Scan for the cell matching the given text and deliver its (x, y) coordinate at center. 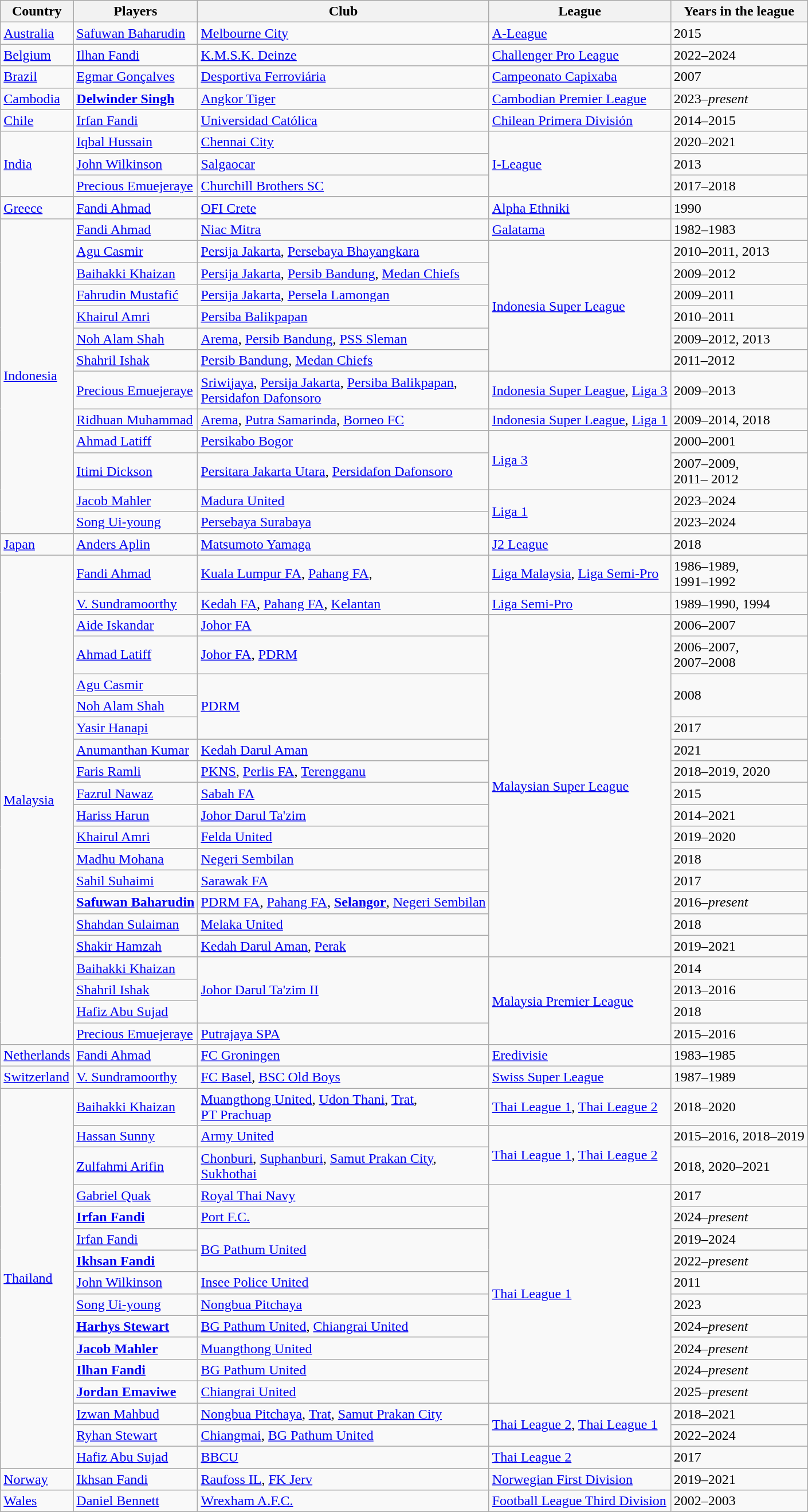
League (580, 11)
1982–1983 (739, 229)
Chiangrai United (343, 1392)
Raufoss IL, FK Jerv (343, 1479)
2009–2012, 2013 (739, 339)
2009–2014, 2018 (739, 420)
Wrexham A.F.C. (343, 1501)
Brazil (37, 77)
Shahdan Sulaiman (135, 924)
Kedah Darul Aman, Perak (343, 946)
2017–2018 (739, 186)
Yasir Hanapi (135, 728)
Years in the league (739, 11)
Negeri Sembilan (343, 859)
2018–2020 (739, 1107)
Thailand (37, 1279)
Sriwijaya, Persija Jakarta, Persiba Balikpapan,Persidafon Dafonsoro (343, 390)
Kedah FA, Pahang FA, Kelantan (343, 603)
Persiba Balikpapan (343, 317)
Johor Darul Ta'zim II (343, 990)
2010–2011, 2013 (739, 251)
2019–2020 (739, 837)
J2 League (580, 544)
Izwan Mahbud (135, 1413)
2010–2011 (739, 317)
Kuala Lumpur FA, Pahang FA, (343, 573)
Liga Semi-Pro (580, 603)
Club (343, 11)
FC Basel, BSC Old Boys (343, 1077)
Hariss Harun (135, 815)
BBCU (343, 1458)
Chilean Primera División (580, 120)
Malaysian Super League (580, 786)
2015–2016, 2018–2019 (739, 1136)
Greece (37, 208)
Thai League 2, Thai League 1 (580, 1424)
Thai League 1 (580, 1294)
1989–1990, 1994 (739, 603)
Ridhuan Muhammad (135, 420)
Indonesia Super League (580, 306)
Melbourne City (343, 33)
Faris Ramli (135, 772)
Persija Jakarta, Persebaya Bhayangkara (343, 251)
Port F.C. (343, 1217)
2022–present (739, 1261)
Chiangmai, BG Pathum United (343, 1436)
Sabah FA (343, 794)
Niac Mitra (343, 229)
Ryhan Stewart (135, 1436)
Aide Iskandar (135, 625)
2013–2016 (739, 990)
Chennai City (343, 142)
2009–2012 (739, 274)
Egmar Gonçalves (135, 77)
Kedah Darul Aman (343, 750)
Madhu Mohana (135, 859)
Insee Police United (343, 1283)
Chonburi, Suphanburi, Samut Prakan City,Sukhothai (343, 1166)
Salgaocar (343, 164)
2008 (739, 695)
2007 (739, 77)
Norwegian First Division (580, 1479)
2006–2007 (739, 625)
India (37, 164)
Felda United (343, 837)
2014–2015 (739, 120)
Johor FA (343, 625)
Cambodian Premier League (580, 99)
2014–2021 (739, 815)
Persija Jakarta, Persela Lamongan (343, 295)
Indonesia (37, 376)
Indonesia Super League, Liga 1 (580, 420)
Army United (343, 1136)
FC Groningen (343, 1056)
Anumanthan Kumar (135, 750)
Persitara Jakarta Utara, Persidafon Dafonsoro (343, 471)
Chile (37, 120)
Universidad Católica (343, 120)
PDRM (343, 706)
Country (37, 11)
Persikabo Bogor (343, 442)
2018, 2020–2021 (739, 1166)
Daniel Bennett (135, 1501)
Johor FA, PDRM (343, 655)
1983–1985 (739, 1056)
I-League (580, 164)
Desportiva Ferroviária (343, 77)
2002–2003 (739, 1501)
Zulfahmi Arifin (135, 1166)
Putrajaya SPA (343, 1034)
2013 (739, 164)
Jordan Emaviwe (135, 1392)
Campeonato Capixaba (580, 77)
Cambodia (37, 99)
Shakir Hamzah (135, 946)
Switzerland (37, 1077)
Malaysia Premier League (580, 1001)
PKNS, Perlis FA, Terengganu (343, 772)
Players (135, 11)
Sarawak FA (343, 881)
1987–1989 (739, 1077)
Johor Darul Ta'zim (343, 815)
Wales (37, 1501)
Persib Bandung, Medan Chiefs (343, 361)
2015–2016 (739, 1034)
2025–present (739, 1392)
2009–2013 (739, 390)
Liga Malaysia, Liga Semi-Pro (580, 573)
Arema, Putra Samarinda, Borneo FC (343, 420)
Galatama (580, 229)
Arema, Persib Bandung, PSS Sleman (343, 339)
Swiss Super League (580, 1077)
2009–2011 (739, 295)
Persija Jakarta, Persib Bandung, Medan Chiefs (343, 274)
A-League (580, 33)
Fazrul Nawaz (135, 794)
Nongbua Pitchaya (343, 1304)
Challenger Pro League (580, 55)
Nongbua Pitchaya, Trat, Samut Prakan City (343, 1413)
2020–2021 (739, 142)
Malaysia (37, 799)
Persebaya Surabaya (343, 522)
2006–2007,2007–2008 (739, 655)
1990 (739, 208)
Delwinder Singh (135, 99)
2019–2024 (739, 1239)
Eredivisie (580, 1056)
Royal Thai Navy (343, 1195)
Football League Third Division (580, 1501)
Japan (37, 544)
2016–present (739, 902)
Netherlands (37, 1056)
Norway (37, 1479)
2021 (739, 750)
OFI Crete (343, 208)
Itimi Dickson (135, 471)
Belgium (37, 55)
Matsumoto Yamaga (343, 544)
Indonesia Super League, Liga 3 (580, 390)
2018–2021 (739, 1413)
K.M.S.K. Deinze (343, 55)
Gabriel Quak (135, 1195)
Sahil Suhaimi (135, 881)
Churchill Brothers SC (343, 186)
Liga 3 (580, 460)
Australia (37, 33)
2011–2012 (739, 361)
Hassan Sunny (135, 1136)
Muangthong United (343, 1348)
2014 (739, 968)
Harhys Stewart (135, 1326)
Liga 1 (580, 511)
2011 (739, 1283)
Angkor Tiger (343, 99)
2023 (739, 1304)
Anders Aplin (135, 544)
Melaka United (343, 924)
Alpha Ethniki (580, 208)
Fahrudin Mustafić (135, 295)
2007–2009,2011– 2012 (739, 471)
BG Pathum United, Chiangrai United (343, 1326)
Muangthong United, Udon Thani, Trat,PT Prachuap (343, 1107)
1986–1989,1991–1992 (739, 573)
Iqbal Hussain (135, 142)
PDRM FA, Pahang FA, Selangor, Negeri Sembilan (343, 902)
Madura United (343, 501)
2018–2019, 2020 (739, 772)
2000–2001 (739, 442)
Thai League 2 (580, 1458)
2023–present (739, 99)
